Extract the [x, y] coordinate from the center of the cell holding the provided text.  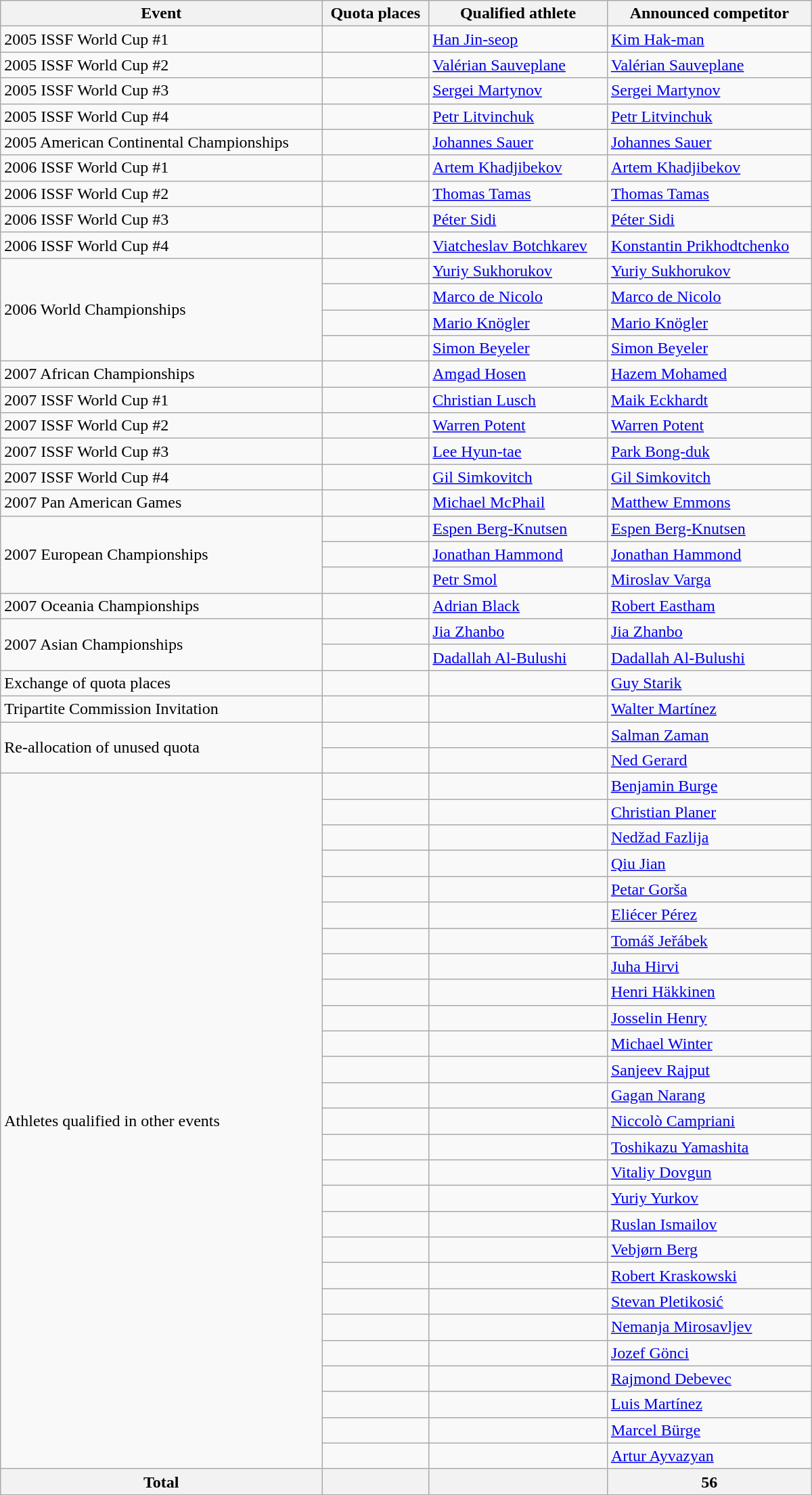
Ruslan Ismailov [709, 1224]
Park Bong-duk [709, 451]
Henri Häkkinen [709, 992]
Re-allocation of unused quota [161, 747]
Quota places [376, 14]
Qualified athlete [518, 14]
Petar Gorša [709, 889]
2005 ISSF World Cup #4 [161, 116]
Vitaliy Dovgun [709, 1173]
Josselin Henry [709, 1018]
Nedžad Fazlija [709, 838]
Luis Martínez [709, 1404]
2006 ISSF World Cup #2 [161, 194]
Nemanja Mirosavljev [709, 1327]
2006 World Championships [161, 309]
Robert Eastham [709, 606]
Maik Eckhardt [709, 400]
Christian Planer [709, 812]
2007 ISSF World Cup #3 [161, 451]
Exchange of quota places [161, 683]
2005 ISSF World Cup #1 [161, 39]
Total [161, 1481]
2007 African Championships [161, 374]
Ned Gerard [709, 761]
Juha Hirvi [709, 966]
Artur Ayvazyan [709, 1456]
Matthew Emmons [709, 503]
Michael McPhail [518, 503]
Qiu Jian [709, 864]
Stevan Pletikosić [709, 1301]
2007 Oceania Championships [161, 606]
Adrian Black [518, 606]
Kim Hak-man [709, 39]
Marcel Bürge [709, 1430]
2005 ISSF World Cup #3 [161, 91]
Niccolò Campriani [709, 1121]
2007 European Championships [161, 554]
Announced competitor [709, 14]
Rajmond Debevec [709, 1379]
Jozef Gönci [709, 1353]
Christian Lusch [518, 400]
56 [709, 1481]
2007 ISSF World Cup #2 [161, 426]
2006 ISSF World Cup #1 [161, 168]
Gagan Narang [709, 1095]
2007 Pan American Games [161, 503]
Konstantin Prikhodtchenko [709, 245]
Benjamin Burge [709, 786]
2005 ISSF World Cup #2 [161, 65]
Salman Zaman [709, 734]
2006 ISSF World Cup #4 [161, 245]
Viatcheslav Botchkarev [518, 245]
2005 American Continental Championships [161, 142]
Athletes qualified in other events [161, 1121]
Walter Martínez [709, 709]
Hazem Mohamed [709, 374]
Tomáš Jeřábek [709, 941]
Event [161, 14]
2007 ISSF World Cup #1 [161, 400]
Yuriy Yurkov [709, 1199]
Han Jin-seop [518, 39]
2006 ISSF World Cup #3 [161, 219]
Robert Kraskowski [709, 1276]
Tripartite Commission Invitation [161, 709]
2007 ISSF World Cup #4 [161, 477]
Eliécer Pérez [709, 915]
Miroslav Varga [709, 580]
Michael Winter [709, 1044]
Toshikazu Yamashita [709, 1147]
Vebjørn Berg [709, 1250]
Amgad Hosen [518, 374]
Guy Starik [709, 683]
Sanjeev Rajput [709, 1069]
Petr Smol [518, 580]
Lee Hyun-tae [518, 451]
2007 Asian Championships [161, 644]
